Return (X, Y) of the center of cell containing provided text 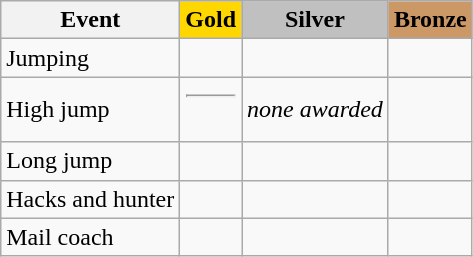
High jump (90, 110)
Mail coach (90, 237)
Jumping (90, 58)
Silver (316, 20)
Hacks and hunter (90, 199)
Bronze (430, 20)
Long jump (90, 161)
Event (90, 20)
Gold (211, 20)
none awarded (316, 110)
